Return [x, y] of the center of cell containing provided text 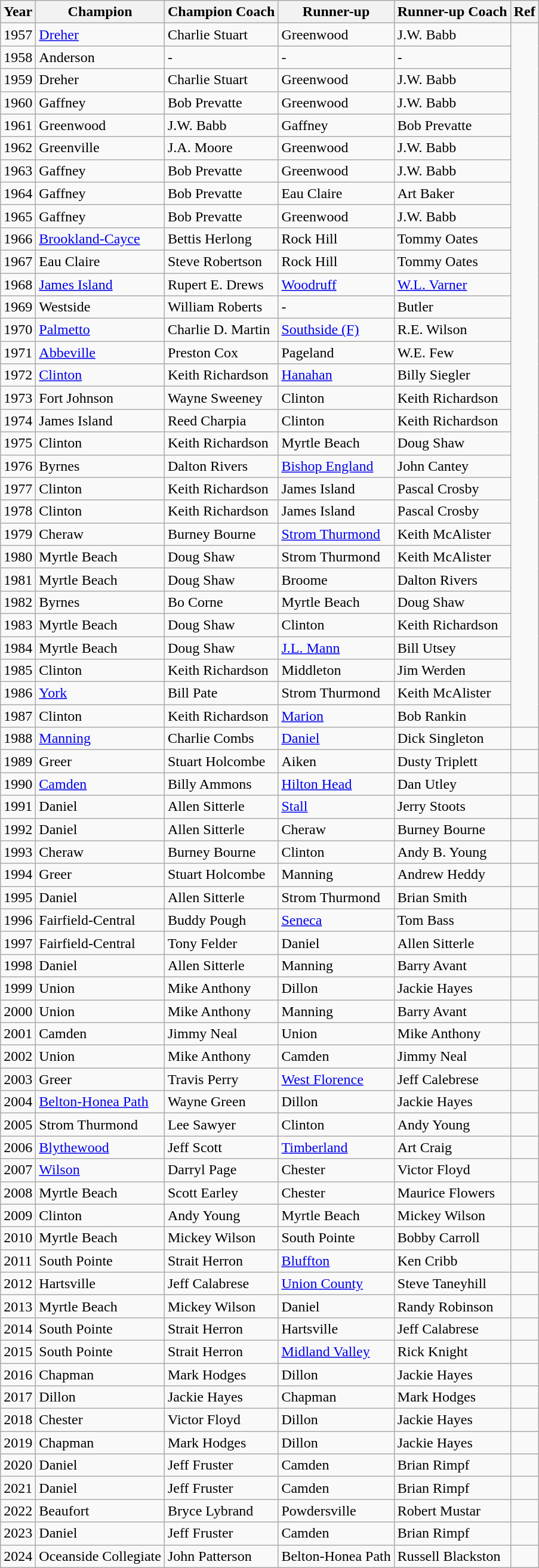
Art Baker [452, 193]
Jeff Calebrese [452, 1079]
W.E. Few [452, 353]
2008 [18, 1193]
1957 [18, 35]
Brian Smith [452, 897]
Ken Cribb [452, 1261]
1971 [18, 353]
Darryl Page [221, 1170]
2006 [18, 1147]
Runner-up [336, 12]
Hilton Head [336, 784]
Bluffton [336, 1261]
1997 [18, 943]
Bishop England [336, 466]
Randy Robinson [452, 1306]
2024 [18, 1556]
2000 [18, 1011]
1968 [18, 285]
Jim Werden [452, 671]
1974 [18, 421]
Greenville [100, 148]
Fort Johnson [100, 398]
Travis Perry [221, 1079]
Broome [336, 579]
1996 [18, 920]
Timberland [336, 1147]
Billy Siegler [452, 375]
2004 [18, 1102]
York [100, 693]
William Roberts [221, 307]
Wilson [100, 1170]
2021 [18, 1488]
Champion Coach [221, 12]
Beaufort [100, 1511]
Butler [452, 307]
J.L. Mann [336, 647]
Middleton [336, 671]
Seneca [336, 920]
1967 [18, 261]
1965 [18, 216]
2009 [18, 1215]
Billy Ammons [221, 784]
Bobby Carroll [452, 1238]
1962 [18, 148]
Midland Valley [336, 1351]
Westside [100, 307]
Tom Bass [452, 920]
Wayne Sweeney [221, 398]
Dusty Triplett [452, 761]
Bill Pate [221, 693]
Woodruff [336, 285]
Bettis Herlong [221, 239]
Art Craig [452, 1147]
Southside (F) [336, 330]
Jeff Scott [221, 1147]
Dick Singleton [452, 739]
Pageland [336, 353]
1976 [18, 466]
1958 [18, 57]
Charlie Combs [221, 739]
Runner-up Coach [452, 12]
Reed Charpia [221, 421]
Robert Mustar [452, 1511]
2014 [18, 1329]
1981 [18, 579]
1963 [18, 171]
Bill Utsey [452, 647]
2016 [18, 1374]
2012 [18, 1283]
1972 [18, 375]
Dan Utley [452, 784]
1970 [18, 330]
Union County [336, 1283]
John Patterson [221, 1556]
1961 [18, 125]
2001 [18, 1034]
Buddy Pough [221, 920]
Bo Corne [221, 602]
J.A. Moore [221, 148]
Marion [336, 716]
1984 [18, 647]
Bryce Lybrand [221, 1511]
1959 [18, 80]
Ref [524, 12]
1993 [18, 852]
1979 [18, 534]
Palmetto [100, 330]
Wayne Green [221, 1102]
2020 [18, 1465]
2018 [18, 1420]
1985 [18, 671]
1992 [18, 829]
Steve Taneyhill [452, 1283]
Bob Rankin [452, 716]
1989 [18, 761]
Andrew Heddy [452, 875]
1978 [18, 511]
2019 [18, 1443]
1990 [18, 784]
1999 [18, 988]
1966 [18, 239]
1964 [18, 193]
2015 [18, 1351]
1986 [18, 693]
Oceanside Collegiate [100, 1556]
Brookland-Cayce [100, 239]
Charlie D. Martin [221, 330]
Steve Robertson [221, 261]
W.L. Varner [452, 285]
Blythewood [100, 1147]
Stall [336, 807]
Tony Felder [221, 943]
2017 [18, 1397]
1977 [18, 489]
1969 [18, 307]
2002 [18, 1057]
R.E. Wilson [452, 330]
2013 [18, 1306]
Champion [100, 12]
Rupert E. Drews [221, 285]
2003 [18, 1079]
Hanahan [336, 375]
1994 [18, 875]
Lee Sawyer [221, 1125]
Year [18, 12]
1991 [18, 807]
1998 [18, 965]
Powdersville [336, 1511]
2005 [18, 1125]
1973 [18, 398]
Rick Knight [452, 1351]
2023 [18, 1533]
Jerry Stoots [452, 807]
2010 [18, 1238]
Russell Blackston [452, 1556]
Abbeville [100, 353]
1983 [18, 625]
1987 [18, 716]
1988 [18, 739]
1960 [18, 103]
West Florence [336, 1079]
Aiken [336, 761]
Preston Cox [221, 353]
John Cantey [452, 466]
2011 [18, 1261]
1982 [18, 602]
Anderson [100, 57]
2022 [18, 1511]
Maurice Flowers [452, 1193]
Scott Earley [221, 1193]
2007 [18, 1170]
1995 [18, 897]
1975 [18, 443]
1980 [18, 557]
Andy B. Young [452, 852]
